Capture the cell that displays the provided text and extract its (X, Y) central coordinate. 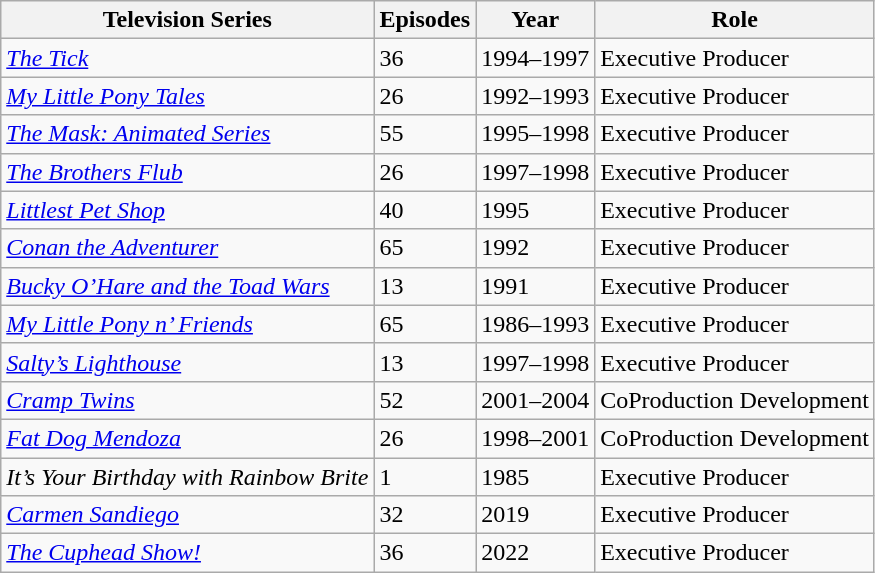
2022 (536, 553)
52 (425, 400)
My Little Pony n’ Friends (188, 324)
40 (425, 210)
The Tick (188, 58)
My Little Pony Tales (188, 96)
1994–1997 (536, 58)
Conan the Adventurer (188, 248)
Fat Dog Mendoza (188, 438)
It’s Your Birthday with Rainbow Brite (188, 477)
1991 (536, 286)
1986–1993 (536, 324)
Episodes (425, 20)
The Brothers Flub (188, 172)
1995–1998 (536, 134)
55 (425, 134)
Role (735, 20)
2001–2004 (536, 400)
1992 (536, 248)
2019 (536, 515)
1985 (536, 477)
Bucky O’Hare and the Toad Wars (188, 286)
1992–1993 (536, 96)
Cramp Twins (188, 400)
Littlest Pet Shop (188, 210)
The Mask: Animated Series (188, 134)
1 (425, 477)
The Cuphead Show! (188, 553)
Television Series (188, 20)
1998–2001 (536, 438)
Carmen Sandiego (188, 515)
32 (425, 515)
Salty’s Lighthouse (188, 362)
Year (536, 20)
1995 (536, 210)
